Provide the [X, Y] coordinate of the cell's center where the given text is located.  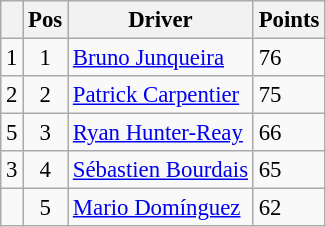
76 [288, 58]
62 [288, 208]
Pos [46, 20]
Patrick Carpentier [161, 95]
Driver [161, 20]
Ryan Hunter-Reay [161, 133]
Points [288, 20]
Bruno Junqueira [161, 58]
75 [288, 95]
Sébastien Bourdais [161, 170]
Mario Domínguez [161, 208]
4 [46, 170]
65 [288, 170]
66 [288, 133]
